Provide the [X, Y] coordinate of the cell's center where the given text is located.  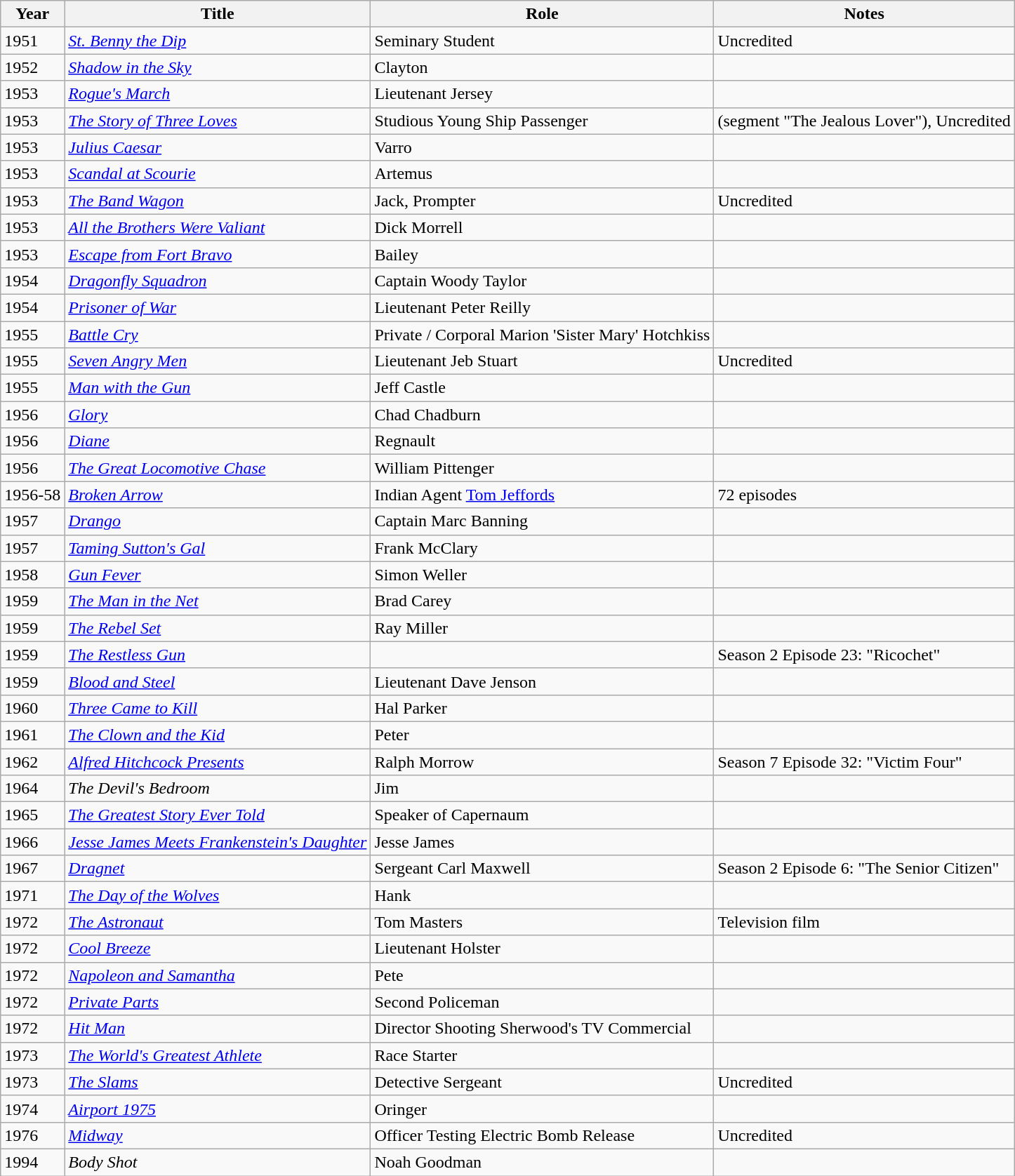
Dick Morrell [542, 227]
Ralph Morrow [542, 761]
Glory [218, 415]
Pete [542, 975]
The Restless Gun [218, 655]
Tom Masters [542, 922]
The Man in the Net [218, 601]
Jim [542, 789]
Brad Carey [542, 601]
1965 [32, 815]
Diane [218, 441]
1964 [32, 789]
Airport 1975 [218, 1109]
Dragonfly Squadron [218, 281]
Varro [542, 147]
Hank [542, 895]
1960 [32, 708]
Gun Fever [218, 575]
Body Shot [218, 1162]
1976 [32, 1135]
Hit Man [218, 1029]
Prisoner of War [218, 307]
Clayton [542, 67]
1966 [32, 842]
Role [542, 14]
Captain Marc Banning [542, 521]
Title [218, 14]
(segment "The Jealous Lover"), Uncredited [865, 121]
Notes [865, 14]
Seminary Student [542, 41]
Peter [542, 735]
1958 [32, 575]
William Pittenger [542, 468]
Drango [218, 521]
Season 7 Episode 32: "Victim Four" [865, 761]
Jeff Castle [542, 388]
Bailey [542, 254]
1974 [32, 1109]
Officer Testing Electric Bomb Release [542, 1135]
Man with the Gun [218, 388]
Julius Caesar [218, 147]
1971 [32, 895]
Hal Parker [542, 708]
1967 [32, 869]
Blood and Steel [218, 681]
Speaker of Capernaum [542, 815]
Taming Sutton's Gal [218, 548]
Second Policeman [542, 1002]
Shadow in the Sky [218, 67]
Lieutenant Holster [542, 949]
Studious Young Ship Passenger [542, 121]
Year [32, 14]
The Devil's Bedroom [218, 789]
1962 [32, 761]
The Rebel Set [218, 628]
St. Benny the Dip [218, 41]
1994 [32, 1162]
Regnault [542, 441]
All the Brothers Were Valiant [218, 227]
The Great Locomotive Chase [218, 468]
Jack, Prompter [542, 201]
Indian Agent Tom Jeffords [542, 495]
Dragnet [218, 869]
72 episodes [865, 495]
The Astronaut [218, 922]
Lieutenant Dave Jenson [542, 681]
Jesse James Meets Frankenstein's Daughter [218, 842]
Private / Corporal Marion 'Sister Mary' Hotchkiss [542, 335]
Noah Goodman [542, 1162]
Lieutenant Jeb Stuart [542, 361]
Season 2 Episode 6: "The Senior Citizen" [865, 869]
Detective Sergeant [542, 1082]
Rogue's March [218, 94]
1961 [32, 735]
Race Starter [542, 1055]
The Slams [218, 1082]
1956-58 [32, 495]
Simon Weller [542, 575]
The Greatest Story Ever Told [218, 815]
Frank McClary [542, 548]
Lieutenant Jersey [542, 94]
Jesse James [542, 842]
Oringer [542, 1109]
Scandal at Scourie [218, 174]
Sergeant Carl Maxwell [542, 869]
The Story of Three Loves [218, 121]
Cool Breeze [218, 949]
Three Came to Kill [218, 708]
Chad Chadburn [542, 415]
1952 [32, 67]
Director Shooting Sherwood's TV Commercial [542, 1029]
Captain Woody Taylor [542, 281]
Seven Angry Men [218, 361]
Ray Miller [542, 628]
Midway [218, 1135]
Lieutenant Peter Reilly [542, 307]
Season 2 Episode 23: "Ricochet" [865, 655]
Alfred Hitchcock Presents [218, 761]
Private Parts [218, 1002]
Battle Cry [218, 335]
Escape from Fort Bravo [218, 254]
Artemus [542, 174]
Television film [865, 922]
Broken Arrow [218, 495]
The World's Greatest Athlete [218, 1055]
Napoleon and Samantha [218, 975]
The Day of the Wolves [218, 895]
The Band Wagon [218, 201]
1951 [32, 41]
The Clown and the Kid [218, 735]
